Find where the given text appears and provide that cell's center as (X, Y) coordinate. 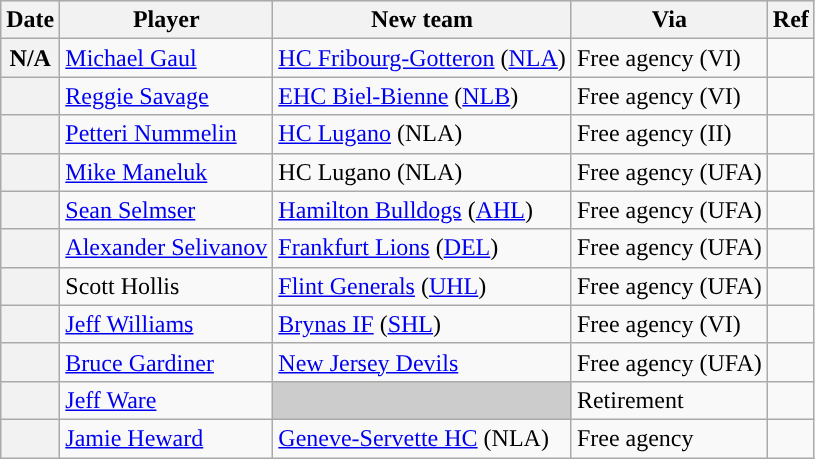
Via (669, 20)
Scott Hollis (166, 286)
HC Fribourg-Gotteron (NLA) (422, 58)
New Jersey Devils (422, 362)
Ref (790, 20)
Retirement (669, 400)
Brynas IF (SHL) (422, 324)
Petteri Nummelin (166, 134)
Player (166, 20)
Frankfurt Lions (DEL) (422, 248)
Mike Maneluk (166, 172)
Jeff Ware (166, 400)
Sean Selmser (166, 210)
Geneve-Servette HC (NLA) (422, 438)
Hamilton Bulldogs (AHL) (422, 210)
New team (422, 20)
Free agency (669, 438)
N/A (30, 58)
Flint Generals (UHL) (422, 286)
Reggie Savage (166, 96)
Free agency (II) (669, 134)
EHC Biel-Bienne (NLB) (422, 96)
Bruce Gardiner (166, 362)
Jeff Williams (166, 324)
Michael Gaul (166, 58)
Date (30, 20)
Jamie Heward (166, 438)
Alexander Selivanov (166, 248)
